From the cell containing the given text, extract its center point as [x, y] coordinate. 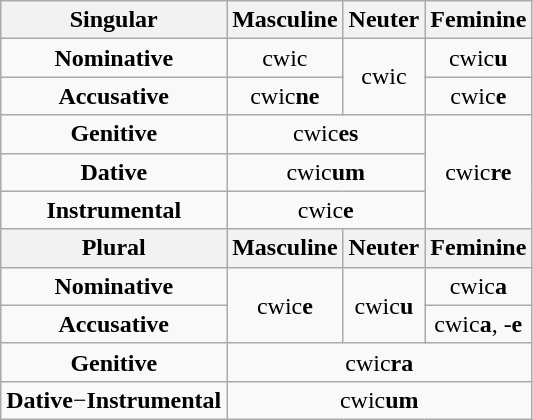
Dative−Instrumental [114, 400]
cwices [326, 134]
cwicre [478, 172]
cwicne [285, 96]
cwicra [380, 362]
cwica, -e [478, 324]
Dative [114, 172]
Singular [114, 20]
cwica [478, 286]
Instrumental [114, 210]
Plural [114, 248]
